Search for the cell housing the specified text and yield its (X, Y) center coordinate. 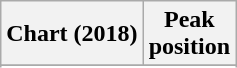
Peakposition (189, 34)
Chart (2018) (72, 34)
